Identify which cell holds the provided text, then report its [x, y] central coordinate. 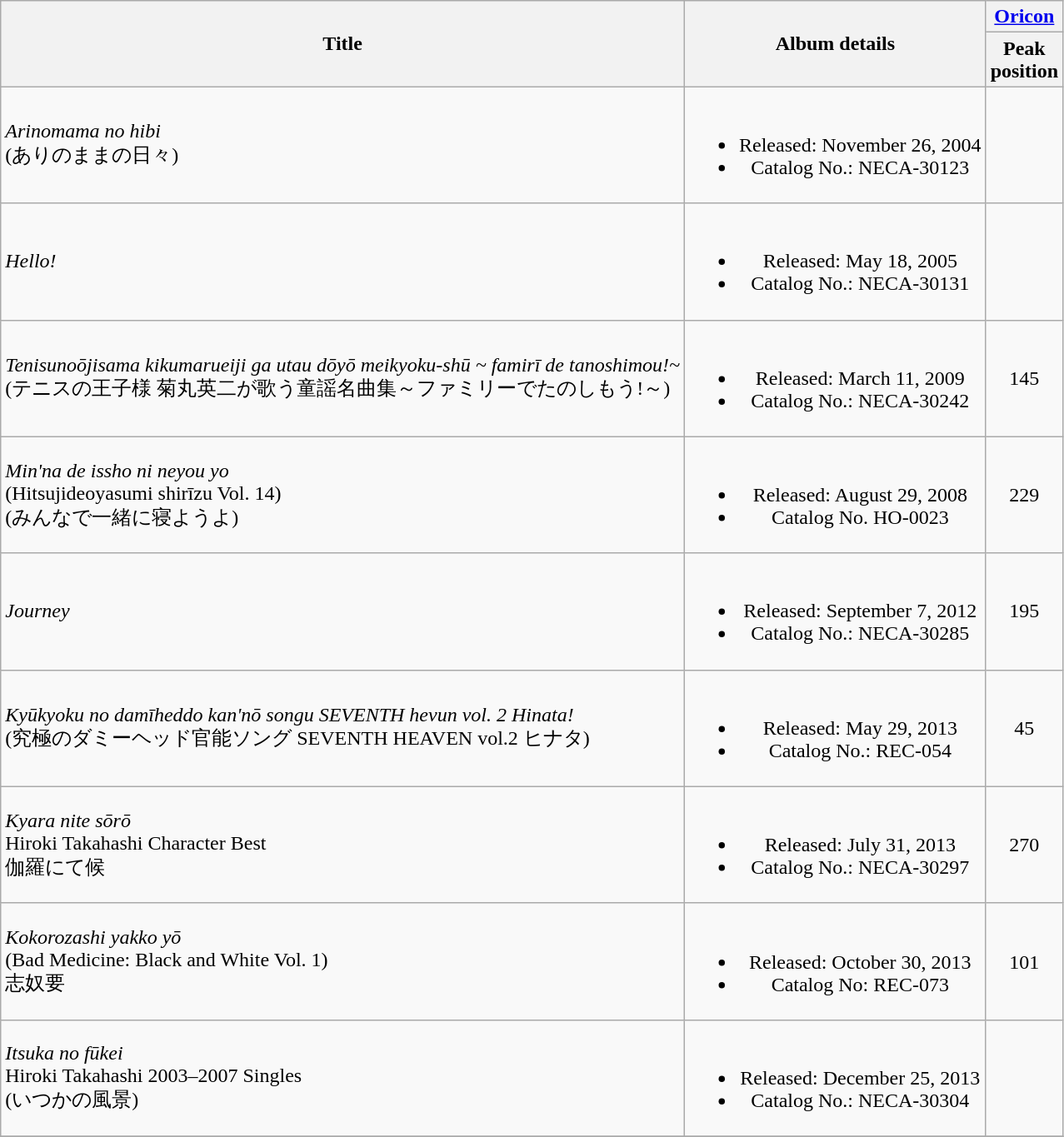
Peakposition [1024, 60]
Tenisunoōjisama kikumarueiji ga utau dōyō meikyoku-shū ~ famirī de tanoshimou!~(テニスの王子様 菊丸英二が歌う童謡名曲集～ファミリーでたのしもう!～) [343, 378]
101 [1024, 961]
Journey [343, 611]
Released: May 29, 2013Catalog No.: REC-054 [835, 728]
Released: August 29, 2008Catalog No. HO-0023 [835, 495]
Kyara nite sōrōHiroki Takahashi Character Best伽羅にて候 [343, 845]
Album details [835, 43]
Kokorozashi yakko yō(Bad Medicine: Black and White Vol. 1)志奴要 [343, 961]
Released: May 18, 2005Catalog No.: NECA-30131 [835, 262]
Released: December 25, 2013Catalog No.: NECA-30304 [835, 1078]
Released: October 30, 2013Catalog No: REC-073 [835, 961]
Released: September 7, 2012Catalog No.: NECA-30285 [835, 611]
Released: July 31, 2013Catalog No.: NECA-30297 [835, 845]
Oricon [1024, 17]
195 [1024, 611]
Title [343, 43]
145 [1024, 378]
Kyūkyoku no damīheddo kan'nō songu SEVENTH hevun vol. 2 Hinata!(究極のダミーヘッド官能ソング SEVENTH HEAVEN vol.2 ヒナタ) [343, 728]
Itsuka no fūkeiHiroki Takahashi 2003–2007 Singles(いつかの風景) [343, 1078]
270 [1024, 845]
Hello! [343, 262]
229 [1024, 495]
45 [1024, 728]
Released: November 26, 2004Catalog No.: NECA-30123 [835, 145]
Released: March 11, 2009Catalog No.: NECA-30242 [835, 378]
Min'na de issho ni neyou yo (Hitsujideoyasumi shirīzu Vol. 14)(みんなで一緒に寝ようよ) [343, 495]
Arinomama no hibi(ありのままの日々) [343, 145]
